Provide the [X, Y] coordinate of the cell's center where the given text is located.  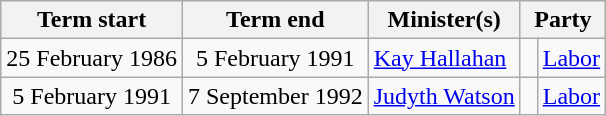
Kay Hallahan [444, 58]
Party [562, 20]
Term end [275, 20]
Judyth Watson [444, 96]
25 February 1986 [92, 58]
Term start [92, 20]
7 September 1992 [275, 96]
Minister(s) [444, 20]
